Provide the [x, y] coordinate of the cell's center where the given text is located.  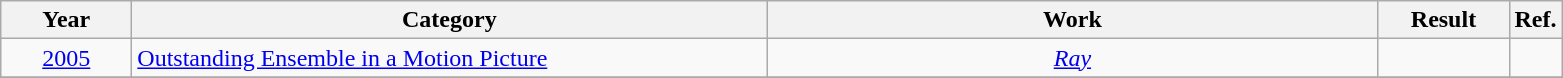
Ref. [1536, 20]
Work [1072, 20]
2005 [66, 58]
Result [1444, 20]
Category [450, 20]
Year [66, 20]
Outstanding Ensemble in a Motion Picture [450, 58]
Ray [1072, 58]
